Search for the cell housing the specified text and yield its (X, Y) center coordinate. 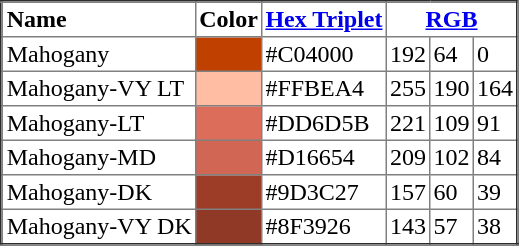
0 (495, 54)
Mahogany-VY LT (98, 88)
#C04000 (324, 54)
39 (495, 192)
164 (495, 88)
Mahogany-VY DK (98, 226)
209 (408, 157)
91 (495, 123)
255 (408, 88)
38 (495, 226)
84 (495, 157)
157 (408, 192)
109 (452, 123)
Name (98, 20)
Color (228, 20)
102 (452, 157)
64 (452, 54)
#DD6D5B (324, 123)
#8F3926 (324, 226)
143 (408, 226)
221 (408, 123)
57 (452, 226)
Mahogany-MD (98, 157)
190 (452, 88)
Mahogany-DK (98, 192)
60 (452, 192)
Mahogany-LT (98, 123)
#FFBEA4 (324, 88)
Mahogany (98, 54)
RGB (452, 20)
#9D3C27 (324, 192)
Hex Triplet (324, 20)
192 (408, 54)
#D16654 (324, 157)
